Extract the (X, Y) coordinate from the center of the cell holding the provided text.  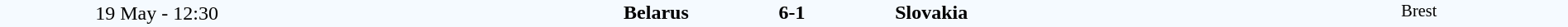
6-1 (791, 12)
19 May - 12:30 (157, 13)
Belarus (501, 12)
Slovakia (1082, 12)
Brest (1419, 13)
